Return the (x, y) coordinate for the center point of the cell that contains the specified text.  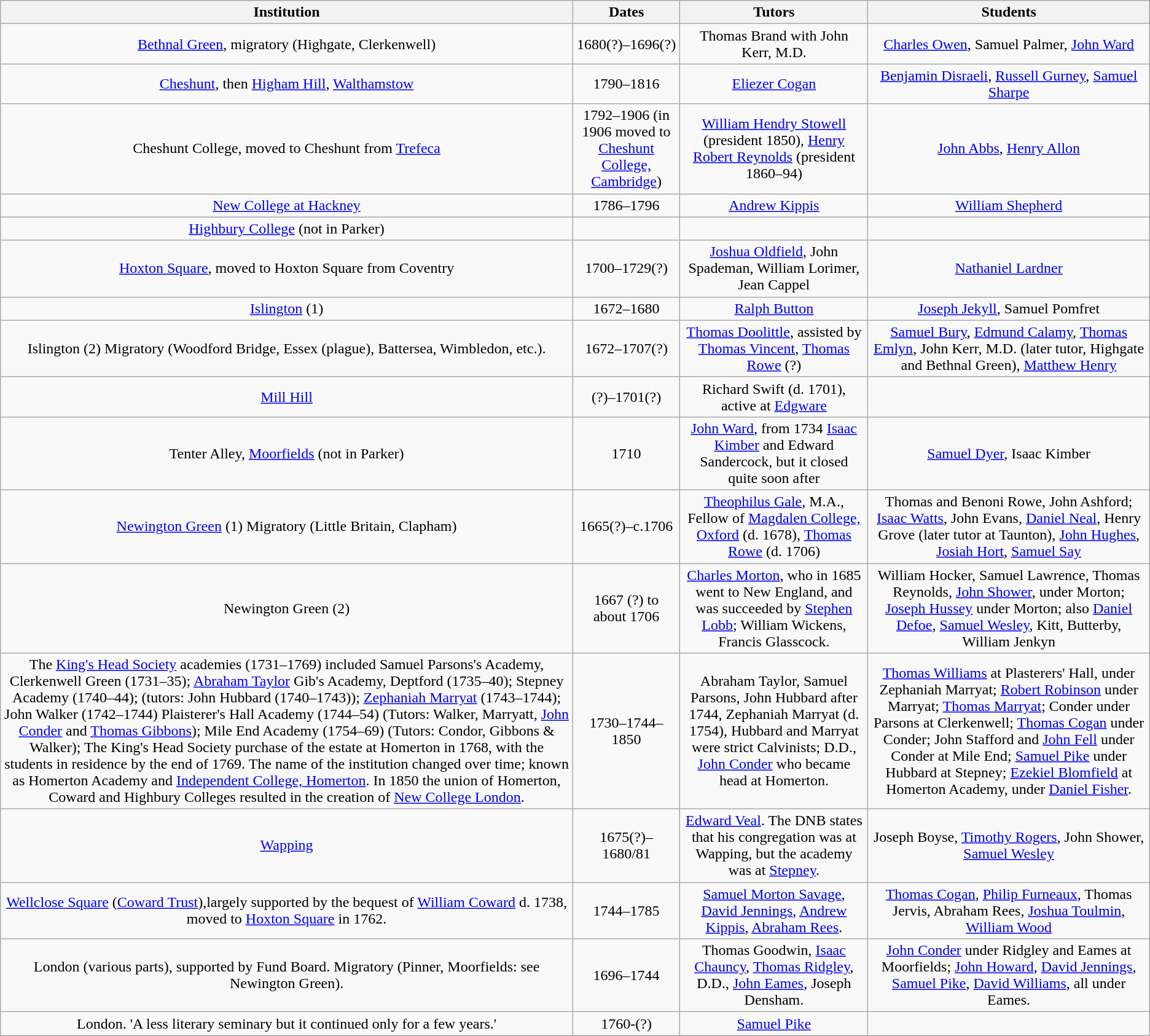
Joseph Boyse, Timothy Rogers, John Shower, Samuel Wesley (1009, 846)
London. 'A less literary seminary but it continued only for a few years.' (287, 1024)
1730–1744–1850 (626, 731)
Cheshunt, then Higham Hill, Walthamstow (287, 84)
Thomas Cogan, Philip Furneaux, Thomas Jervis, Abraham Rees, Joshua Toulmin, William Wood (1009, 911)
William Shepherd (1009, 205)
Hoxton Square, moved to Hoxton Square from Coventry (287, 269)
William Hendry Stowell (president 1850), Henry Robert Reynolds (president 1860–94) (774, 149)
John Ward, from 1734 Isaac Kimber and Edward Sandercock, but it closed quite soon after (774, 453)
Newington Green (1) Migratory (Little Britain, Clapham) (287, 526)
Samuel Morton Savage, David Jennings, Andrew Kippis, Abraham Rees. (774, 911)
John Conder under Ridgley and Eames at Moorfields; John Howard, David Jennings, Samuel Pike, David Williams, all under Eames. (1009, 976)
Dates (626, 12)
1744–1785 (626, 911)
1700–1729(?) (626, 269)
Edward Veal. The DNB states that his congregation was at Wapping, but the academy was at Stepney. (774, 846)
London (various parts), supported by Fund Board. Migratory (Pinner, Moorfields: see Newington Green). (287, 976)
Wapping (287, 846)
Nathaniel Lardner (1009, 269)
1680(?)–1696(?) (626, 44)
1786–1796 (626, 205)
Islington (2) Migratory (Woodford Bridge, Essex (plague), Battersea, Wimbledon, etc.). (287, 348)
1696–1744 (626, 976)
John Abbs, Henry Allon (1009, 149)
Bethnal Green, migratory (Highgate, Clerkenwell) (287, 44)
Newington Green (2) (287, 608)
Samuel Dyer, Isaac Kimber (1009, 453)
Tutors (774, 12)
New College at Hackney (287, 205)
Thomas Brand with John Kerr, M.D. (774, 44)
1760-(?) (626, 1024)
Theophilus Gale, M.A., Fellow of Magdalen College, Oxford (d. 1678), Thomas Rowe (d. 1706) (774, 526)
1672–1680 (626, 308)
Charles Morton, who in 1685 went to New England, and was succeeded by Stephen Lobb; William Wickens, Francis Glasscock. (774, 608)
Islington (1) (287, 308)
Tenter Alley, Moorfields (not in Parker) (287, 453)
Samuel Bury, Edmund Calamy, Thomas Emlyn, John Kerr, M.D. (later tutor, Highgate and Bethnal Green), Matthew Henry (1009, 348)
1792–1906 (in 1906 moved to Cheshunt College, Cambridge) (626, 149)
Charles Owen, Samuel Palmer, John Ward (1009, 44)
Samuel Pike (774, 1024)
Joshua Oldfield, John Spademan, William Lorimer, Jean Cappel (774, 269)
Cheshunt College, moved to Cheshunt from Trefeca (287, 149)
Mill Hill (287, 397)
1667 (?) to about 1706 (626, 608)
1790–1816 (626, 84)
1675(?)–1680/81 (626, 846)
Thomas Doolittle, assisted by Thomas Vincent, Thomas Rowe (?) (774, 348)
Richard Swift (d. 1701), active at Edgware (774, 397)
Ralph Button (774, 308)
Thomas Goodwin, Isaac Chauncy, Thomas Ridgley, D.D., John Eames, Joseph Densham. (774, 976)
(?)–1701(?) (626, 397)
Highbury College (not in Parker) (287, 229)
1710 (626, 453)
Andrew Kippis (774, 205)
Benjamin Disraeli, Russell Gurney, Samuel Sharpe (1009, 84)
Students (1009, 12)
1672–1707(?) (626, 348)
Joseph Jekyll, Samuel Pomfret (1009, 308)
Eliezer Cogan (774, 84)
1665(?)–c.1706 (626, 526)
Wellclose Square (Coward Trust),largely supported by the bequest of William Coward d. 1738, moved to Hoxton Square in 1762. (287, 911)
Institution (287, 12)
